Detect which cell encompasses the target text, then output its [X, Y] center coordinate. 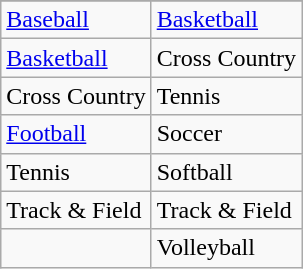
Baseball [76, 20]
Softball [226, 172]
Volleyball [226, 248]
Soccer [226, 134]
Football [76, 134]
